Pinpoint the cell where the given text exists, returning its (X, Y) midpoint coordinate. 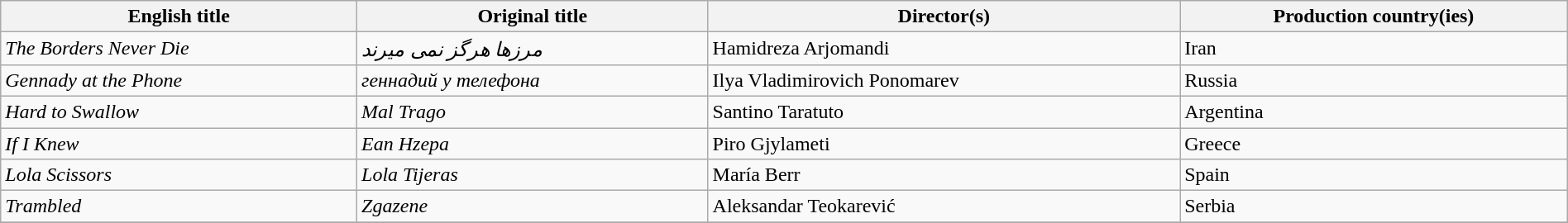
Spain (1374, 175)
Lola Tijeras (533, 175)
Zgazene (533, 206)
Greece (1374, 143)
Argentina (1374, 111)
Russia (1374, 80)
Production country(ies) (1374, 17)
Aleksandar Teokarević (944, 206)
Hard to Swallow (179, 111)
Iran (1374, 49)
Director(s) (944, 17)
If I Knew (179, 143)
Original title (533, 17)
Piro Gjylameti (944, 143)
English title (179, 17)
María Berr (944, 175)
Santino Taratuto (944, 111)
Ean Hzepa (533, 143)
Ilya Vladimirovich Ponomarev (944, 80)
Mal Trago (533, 111)
Hamidreza Arjomandi (944, 49)
Serbia (1374, 206)
Trambled (179, 206)
геннадий у телефона (533, 80)
مرزها هرگز نمی میرند (533, 49)
Gennady at the Phone (179, 80)
The Borders Never Die (179, 49)
Lola Scissors (179, 175)
